Provide the [X, Y] coordinate of the cell's center where the given text is located.  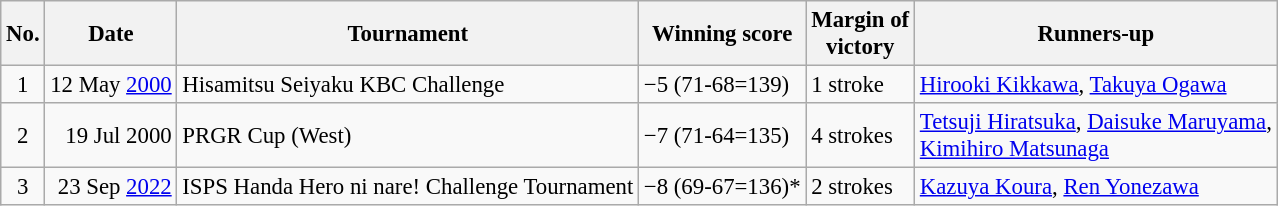
No. [23, 34]
Date [111, 34]
Winning score [722, 34]
4 strokes [860, 136]
Tetsuji Hiratsuka, Daisuke Maruyama, Kimihiro Matsunaga [1096, 136]
ISPS Handa Hero ni nare! Challenge Tournament [408, 187]
Hisamitsu Seiyaku KBC Challenge [408, 85]
23 Sep 2022 [111, 187]
−8 (69-67=136)* [722, 187]
1 stroke [860, 85]
Runners-up [1096, 34]
Tournament [408, 34]
3 [23, 187]
Hirooki Kikkawa, Takuya Ogawa [1096, 85]
12 May 2000 [111, 85]
PRGR Cup (West) [408, 136]
19 Jul 2000 [111, 136]
−5 (71-68=139) [722, 85]
−7 (71-64=135) [722, 136]
Margin ofvictory [860, 34]
2 strokes [860, 187]
Kazuya Koura, Ren Yonezawa [1096, 187]
2 [23, 136]
1 [23, 85]
